Provide the [x, y] coordinate of the cell's center where the given text is located.  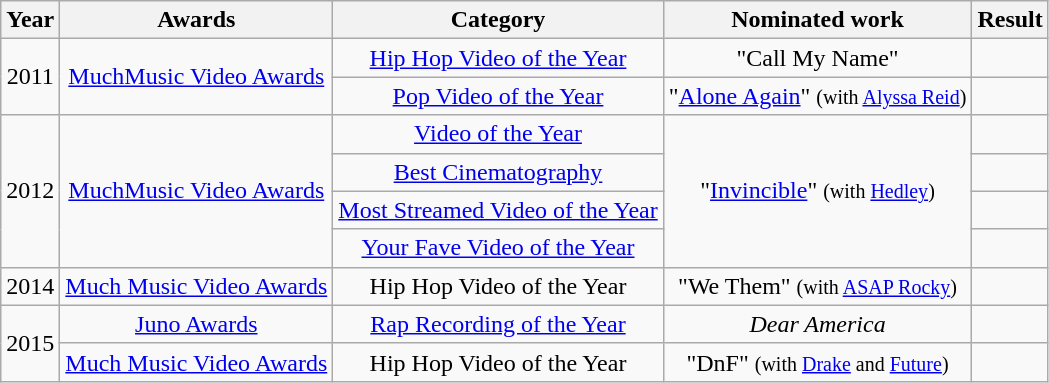
2012 [30, 191]
Most Streamed Video of the Year [498, 210]
Rap Recording of the Year [498, 324]
Category [498, 20]
Result [1010, 20]
2011 [30, 77]
Nominated work [818, 20]
"Invincible" (with Hedley) [818, 191]
"Alone Again" (with Alyssa Reid) [818, 96]
"Call My Name" [818, 58]
Dear America [818, 324]
Pop Video of the Year [498, 96]
Your Fave Video of the Year [498, 248]
Awards [196, 20]
"We Them" (with ASAP Rocky) [818, 286]
"DnF" (with Drake and Future) [818, 362]
2015 [30, 343]
Year [30, 20]
Juno Awards [196, 324]
Video of the Year [498, 134]
2014 [30, 286]
Best Cinematography [498, 172]
